Determine the (X, Y) coordinate at the center of the cell enclosing the given text.  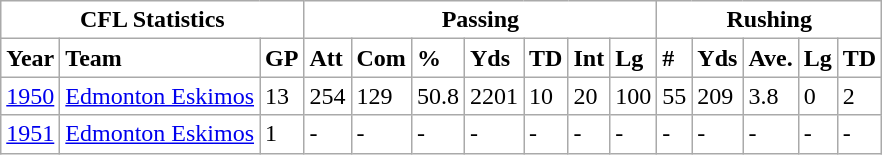
100 (634, 96)
209 (718, 96)
Ave. (770, 58)
Year (30, 58)
GP (282, 58)
254 (328, 96)
# (674, 58)
2 (859, 96)
1950 (30, 96)
Int (589, 58)
129 (381, 96)
Att (328, 58)
1951 (30, 134)
0 (818, 96)
20 (589, 96)
Passing (480, 20)
55 (674, 96)
10 (546, 96)
50.8 (438, 96)
Rushing (770, 20)
1 (282, 134)
% (438, 58)
Team (160, 58)
3.8 (770, 96)
2201 (494, 96)
13 (282, 96)
Com (381, 58)
CFL Statistics (152, 20)
